Detect which cell encompasses the target text, then output its (X, Y) center coordinate. 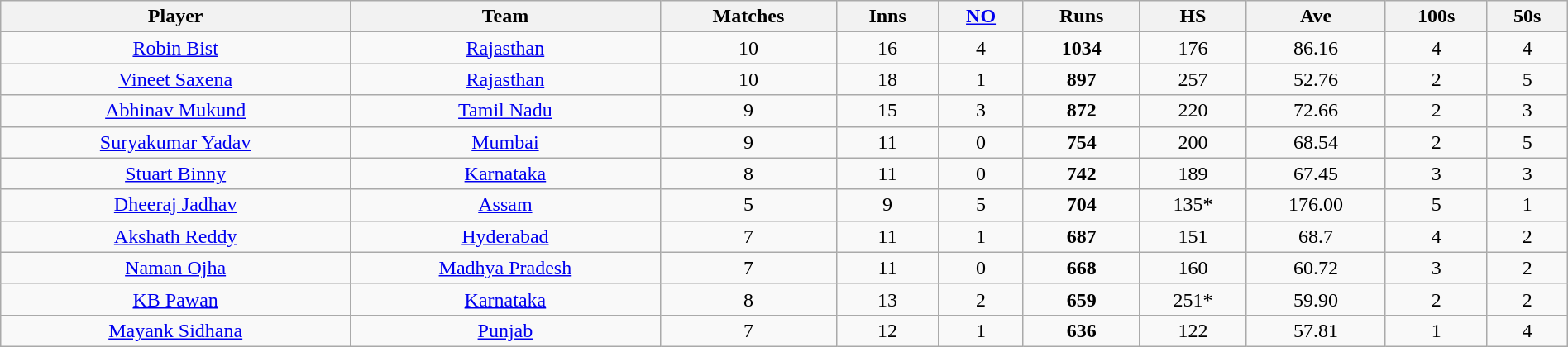
16 (888, 48)
100s (1436, 17)
Runs (1082, 17)
1034 (1082, 48)
Stuart Binny (175, 173)
189 (1193, 173)
668 (1082, 268)
135* (1193, 205)
122 (1193, 330)
68.54 (1316, 142)
Matches (748, 17)
659 (1082, 299)
Team (506, 17)
176.00 (1316, 205)
687 (1082, 236)
52.76 (1316, 79)
Naman Ojha (175, 268)
251* (1193, 299)
Hyderabad (506, 236)
Assam (506, 205)
220 (1193, 111)
68.7 (1316, 236)
872 (1082, 111)
67.45 (1316, 173)
257 (1193, 79)
754 (1082, 142)
HS (1193, 17)
160 (1193, 268)
Dheeraj Jadhav (175, 205)
Akshath Reddy (175, 236)
86.16 (1316, 48)
13 (888, 299)
176 (1193, 48)
Mayank Sidhana (175, 330)
Abhinav Mukund (175, 111)
Mumbai (506, 142)
12 (888, 330)
636 (1082, 330)
18 (888, 79)
Robin Bist (175, 48)
Player (175, 17)
200 (1193, 142)
Madhya Pradesh (506, 268)
60.72 (1316, 268)
704 (1082, 205)
57.81 (1316, 330)
151 (1193, 236)
NO (981, 17)
Tamil Nadu (506, 111)
Vineet Saxena (175, 79)
742 (1082, 173)
Inns (888, 17)
897 (1082, 79)
Ave (1316, 17)
72.66 (1316, 111)
15 (888, 111)
50s (1527, 17)
KB Pawan (175, 299)
Suryakumar Yadav (175, 142)
Punjab (506, 330)
59.90 (1316, 299)
